Identify which cell holds the provided text, then report its [x, y] central coordinate. 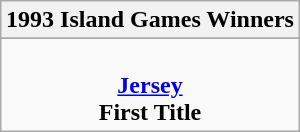
1993 Island Games Winners [150, 20]
JerseyFirst Title [150, 85]
